Output the (x, y) coordinate of the center of the cell containing the given text.  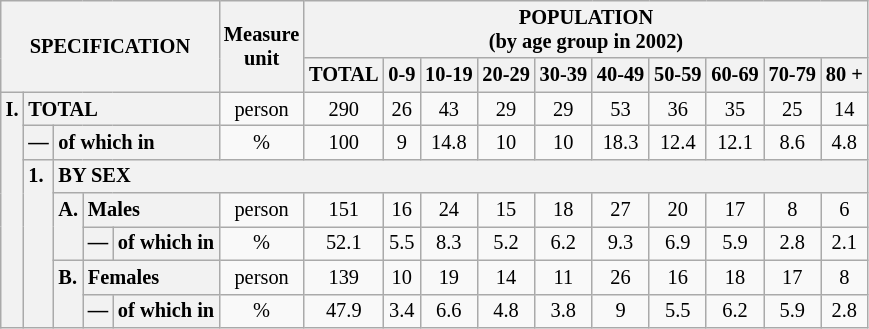
47.9 (344, 311)
15 (506, 210)
SPECIFICATION (110, 46)
8.6 (792, 142)
12.4 (678, 142)
30-39 (564, 75)
60-69 (734, 75)
I. (12, 210)
52.1 (344, 243)
151 (344, 210)
27 (620, 210)
50-59 (678, 75)
9.3 (620, 243)
6.6 (448, 311)
14.8 (448, 142)
43 (448, 109)
36 (678, 109)
11 (564, 277)
35 (734, 109)
5.2 (506, 243)
12.1 (734, 142)
0-9 (402, 75)
2.1 (844, 243)
290 (344, 109)
40-49 (620, 75)
8.3 (448, 243)
B. (68, 294)
19 (448, 277)
6 (844, 210)
BY SEX (461, 176)
POPULATION (by age group in 2002) (586, 29)
Females (151, 277)
10-19 (448, 75)
18.3 (620, 142)
1. (38, 243)
20-29 (506, 75)
80 + (844, 75)
3.4 (402, 311)
3.8 (564, 311)
6.9 (678, 243)
139 (344, 277)
70-79 (792, 75)
A. (68, 226)
24 (448, 210)
20 (678, 210)
100 (344, 142)
53 (620, 109)
25 (792, 109)
Males (151, 210)
Measure unit (262, 46)
